Output the (x, y) coordinate of the center of the cell containing the given text.  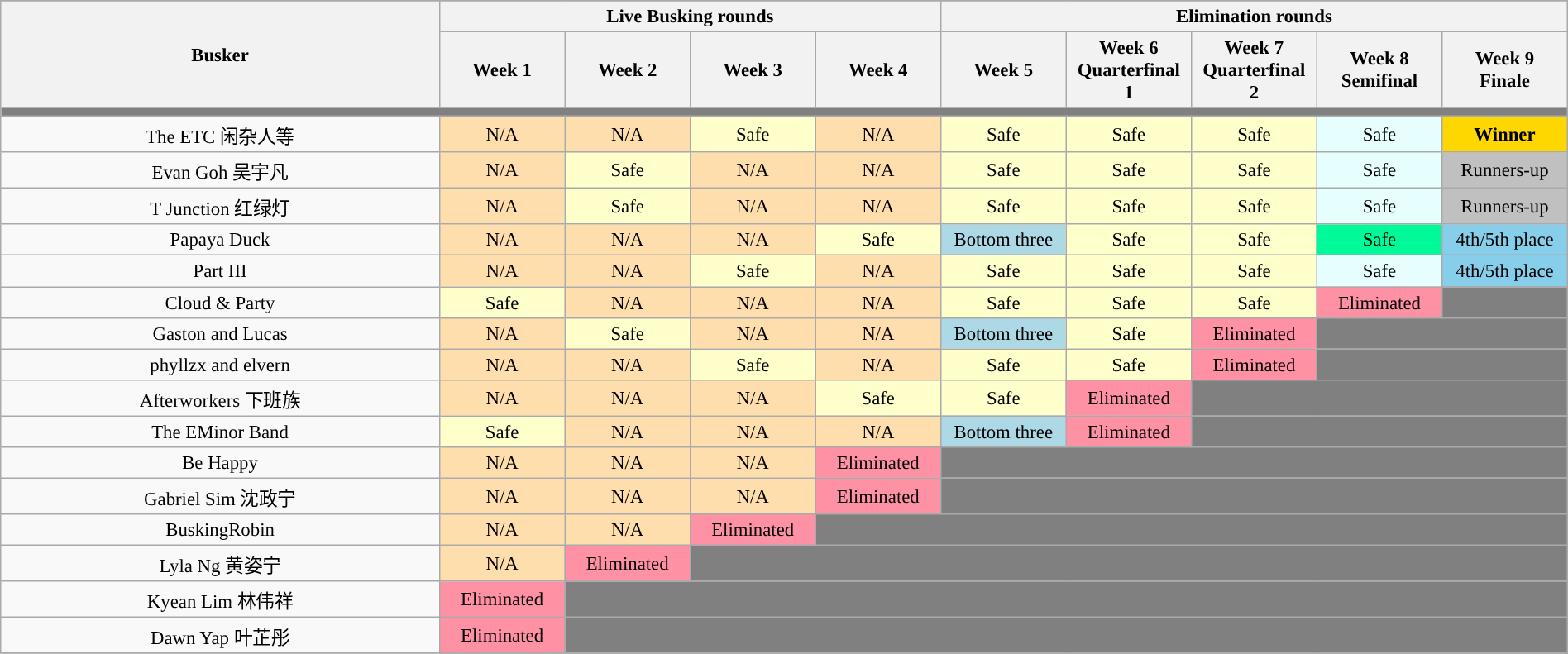
Gabriel Sim 沈政宁 (220, 496)
Afterworkers 下班族 (220, 398)
Week 9Finale (1505, 70)
Live Busking rounds (690, 17)
Cloud & Party (220, 303)
Week 4 (878, 70)
Week 8Semifinal (1379, 70)
T Junction 红绿灯 (220, 207)
Evan Goh 吴宇凡 (220, 170)
Winner (1505, 135)
The EMinor Band (220, 432)
Week 5 (1004, 70)
Week 6Quarterfinal 1 (1129, 70)
Week 7Quarterfinal 2 (1255, 70)
Lyla Ng 黄姿宁 (220, 563)
Busker (220, 55)
Week 1 (502, 70)
Week 2 (628, 70)
Week 3 (753, 70)
Dawn Yap 叶芷彤 (220, 636)
Papaya Duck (220, 241)
phyllzx and elvern (220, 365)
Part III (220, 271)
Kyean Lim 林伟祥 (220, 599)
BuskingRobin (220, 530)
Gaston and Lucas (220, 333)
The ETC 闲杂人等 (220, 135)
Elimination rounds (1255, 17)
Be Happy (220, 463)
